Extract the (x, y) coordinate from the center of the cell holding the provided text.  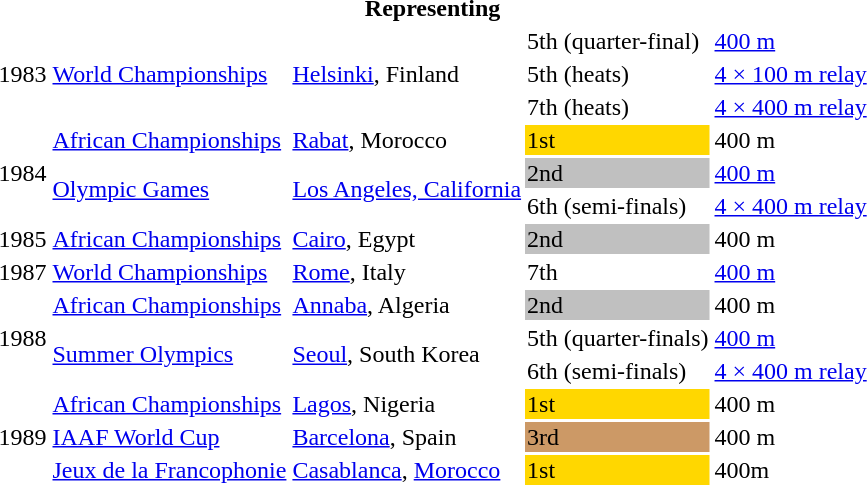
3rd (618, 437)
Summer Olympics (170, 354)
7th (heats) (618, 107)
Helsinki, Finland (407, 74)
IAAF World Cup (170, 437)
Seoul, South Korea (407, 354)
Casablanca, Morocco (407, 470)
Rabat, Morocco (407, 140)
Jeux de la Francophonie (170, 470)
5th (heats) (618, 74)
Rome, Italy (407, 272)
Lagos, Nigeria (407, 404)
5th (quarter-final) (618, 41)
Annaba, Algeria (407, 305)
Olympic Games (170, 190)
Barcelona, Spain (407, 437)
Cairo, Egypt (407, 239)
7th (618, 272)
5th (quarter-finals) (618, 338)
Los Angeles, California (407, 190)
